From the cell containing the given text, extract its center point as (x, y) coordinate. 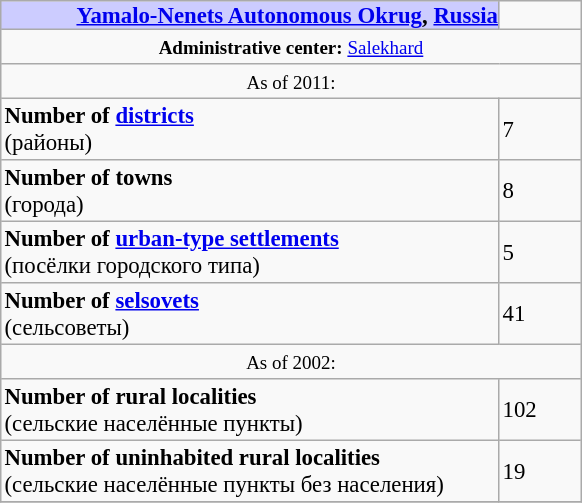
Number of urban-type settlements(посёлки городского типа) (250, 252)
Administrative center: Salekhard (292, 46)
7 (540, 129)
19 (540, 471)
Number of towns(города) (250, 191)
102 (540, 410)
Number of rural localities(сельские населённые пункты) (250, 410)
As of 2002: (292, 361)
Number of selsovets(сельсоветы) (250, 314)
41 (540, 314)
5 (540, 252)
As of 2011: (292, 81)
Number of districts(районы) (250, 129)
8 (540, 191)
Number of uninhabited rural localities(сельские населённые пункты без населения) (250, 471)
Yamalo-Nenets Autonomous Okrug, Russia (250, 15)
